Detect which cell encompasses the target text, then output its [X, Y] center coordinate. 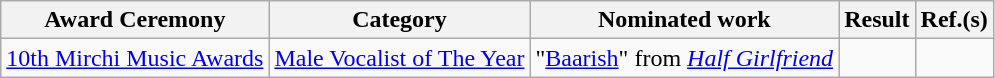
Award Ceremony [135, 20]
Category [400, 20]
Result [877, 20]
Ref.(s) [954, 20]
10th Mirchi Music Awards [135, 58]
Male Vocalist of The Year [400, 58]
"Baarish" from Half Girlfriend [684, 58]
Nominated work [684, 20]
